Output the [x, y] coordinate of the center of the cell containing the given text.  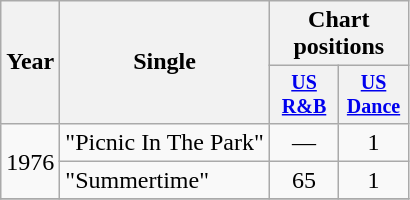
65 [304, 180]
USDance [374, 94]
Chart positions [338, 34]
1976 [30, 161]
— [304, 142]
Year [30, 62]
"Summertime" [165, 180]
"Picnic In The Park" [165, 142]
Single [165, 62]
USR&B [304, 94]
